Detect which cell encompasses the target text, then output its [x, y] center coordinate. 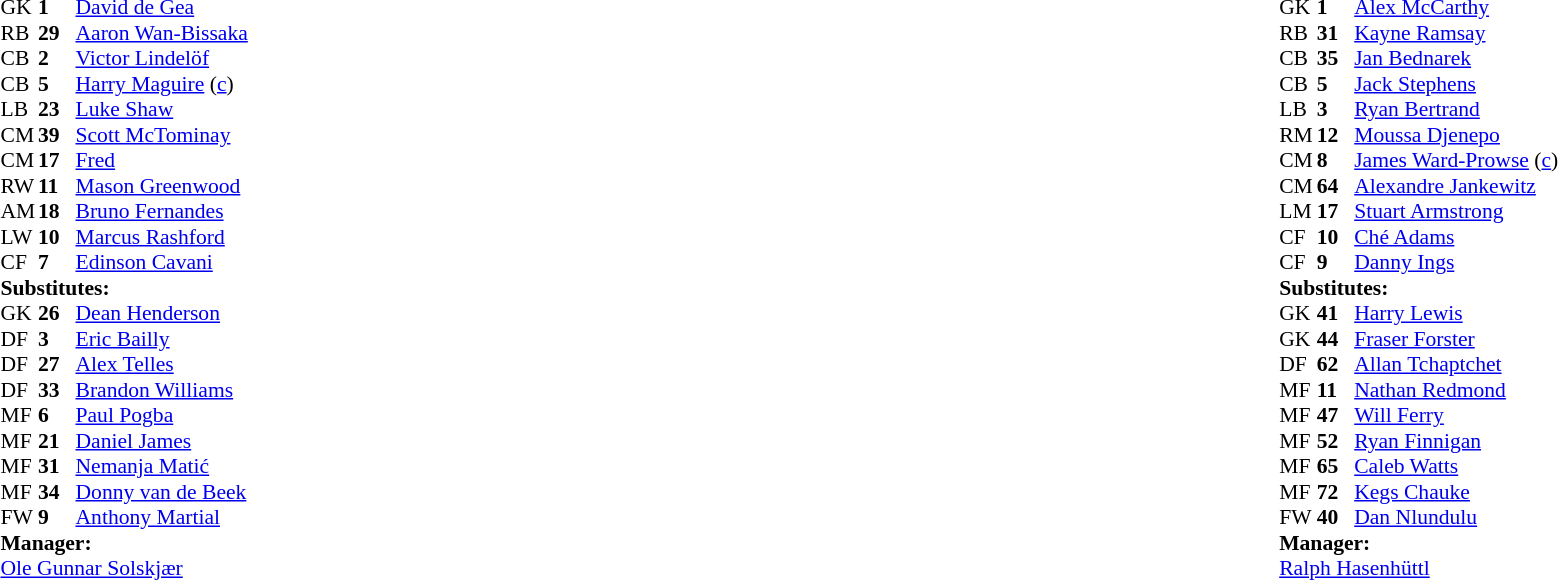
65 [1336, 467]
40 [1336, 517]
12 [1336, 135]
Mason Greenwood [162, 186]
26 [57, 313]
Moussa Djenepo [1456, 135]
Harry Maguire (c) [162, 84]
Jan Bednarek [1456, 59]
Anthony Martial [162, 517]
Will Ferry [1456, 415]
47 [1336, 415]
James Ward-Prowse (c) [1456, 161]
64 [1336, 186]
72 [1336, 492]
Marcus Rashford [162, 237]
Victor Lindelöf [162, 59]
18 [57, 211]
23 [57, 109]
33 [57, 390]
Allan Tchaptchet [1456, 365]
Daniel James [162, 441]
62 [1336, 365]
Nathan Redmond [1456, 390]
2 [57, 59]
Kayne Ramsay [1456, 33]
Scott McTominay [162, 135]
34 [57, 492]
8 [1336, 161]
Alexandre Jankewitz [1456, 186]
29 [57, 33]
35 [1336, 59]
Stuart Armstrong [1456, 211]
RW [19, 186]
Caleb Watts [1456, 467]
Ryan Bertrand [1456, 109]
Alex Telles [162, 365]
RM [1298, 135]
Nemanja Matić [162, 467]
LM [1298, 211]
Fraser Forster [1456, 339]
Aaron Wan-Bissaka [162, 33]
Edinson Cavani [162, 263]
Bruno Fernandes [162, 211]
39 [57, 135]
21 [57, 441]
Kegs Chauke [1456, 492]
Dan Nlundulu [1456, 517]
Ché Adams [1456, 237]
44 [1336, 339]
Dean Henderson [162, 313]
Ryan Finnigan [1456, 441]
Jack Stephens [1456, 84]
6 [57, 415]
Harry Lewis [1456, 313]
41 [1336, 313]
Paul Pogba [162, 415]
Luke Shaw [162, 109]
27 [57, 365]
7 [57, 263]
Danny Ings [1456, 263]
Eric Bailly [162, 339]
Donny van de Beek [162, 492]
52 [1336, 441]
Fred [162, 161]
AM [19, 211]
LW [19, 237]
Brandon Williams [162, 390]
